Pinpoint the cell where the given text exists, returning its (X, Y) midpoint coordinate. 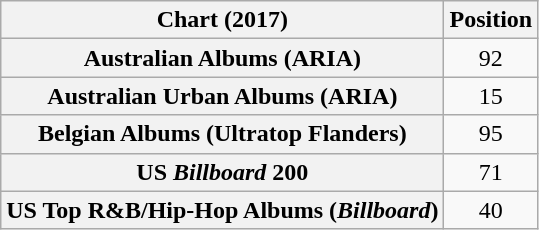
Chart (2017) (222, 20)
15 (491, 96)
US Billboard 200 (222, 172)
71 (491, 172)
Australian Albums (ARIA) (222, 58)
40 (491, 210)
US Top R&B/Hip-Hop Albums (Billboard) (222, 210)
92 (491, 58)
Australian Urban Albums (ARIA) (222, 96)
Belgian Albums (Ultratop Flanders) (222, 134)
95 (491, 134)
Position (491, 20)
